From the cell containing the given text, extract its center point as [x, y] coordinate. 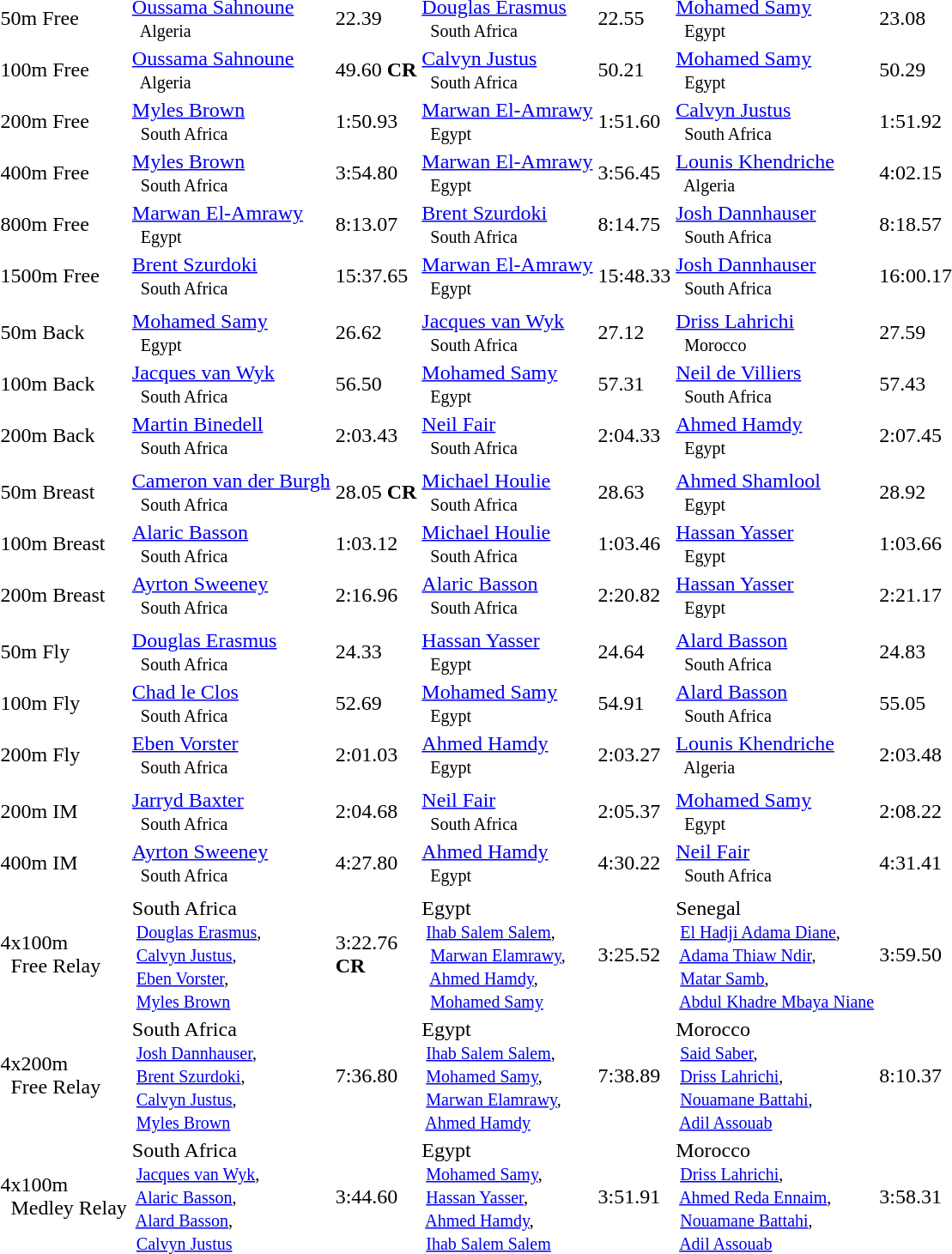
27.12 [634, 333]
2:04.33 [634, 436]
26.62 [376, 333]
Martin Binedell South Africa [231, 436]
Cameron van der Burgh South Africa [231, 493]
2:05.37 [634, 812]
49.60 CR [376, 70]
Senegal El Hadji Adama Diane, Adama Thiaw Ndir, Matar Samb, Abdul Khadre Mbaya Niane [775, 954]
3:54.80 [376, 173]
2:01.03 [376, 755]
57.31 [634, 385]
1:51.60 [634, 122]
2:16.96 [376, 596]
2:20.82 [634, 596]
Chad le Clos South Africa [231, 704]
7:38.89 [634, 1075]
50.21 [634, 70]
4:30.22 [634, 863]
Egypt Ihab Salem Salem, Marwan Elamrawy, Ahmed Hamdy, Mohamed Samy [507, 954]
15:37.65 [376, 276]
Egypt Ihab Salem Salem, Mohamed Samy, Marwan Elamrawy, Ahmed Hamdy [507, 1075]
15:48.33 [634, 276]
56.50 [376, 385]
2:04.68 [376, 812]
2:03.27 [634, 755]
7:36.80 [376, 1075]
8:13.07 [376, 225]
Eben Vorster South Africa [231, 755]
54.91 [634, 704]
4:27.80 [376, 863]
24.33 [376, 652]
Ahmed Shamlool Egypt [775, 493]
3:25.52 [634, 954]
South Africa Douglas Erasmus, Calvyn Justus, Eben Vorster, Myles Brown [231, 954]
28.05 CR [376, 493]
28.63 [634, 493]
52.69 [376, 704]
Oussama Sahnoune Algeria [231, 70]
3:56.45 [634, 173]
1:03.46 [634, 544]
Jarryd Baxter South Africa [231, 812]
South Africa Josh Dannhauser, Brent Szurdoki, Calvyn Justus, Myles Brown [231, 1075]
Douglas Erasmus South Africa [231, 652]
24.64 [634, 652]
Morocco Said Saber, Driss Lahrichi, Nouamane Battahi, Adil Assouab [775, 1075]
1:03.12 [376, 544]
Neil de Villiers South Africa [775, 385]
8:14.75 [634, 225]
Driss Lahrichi Morocco [775, 333]
2:03.43 [376, 436]
1:50.93 [376, 122]
3:22.76 CR [376, 954]
